Search for the cell housing the specified text and yield its [x, y] center coordinate. 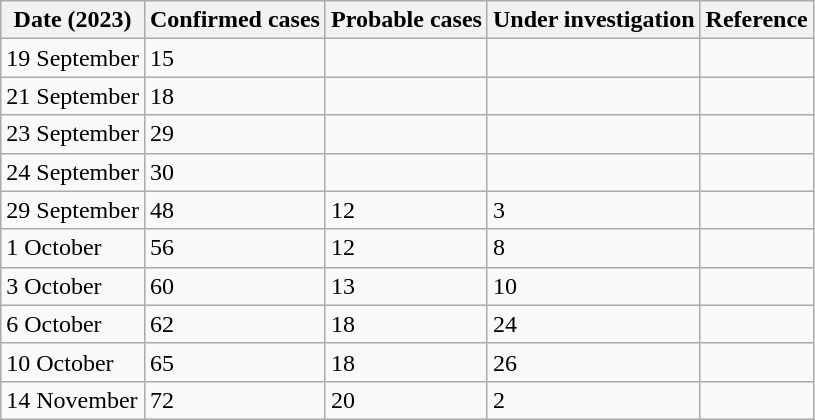
24 September [73, 172]
Date (2023) [73, 20]
29 [234, 134]
29 September [73, 210]
30 [234, 172]
48 [234, 210]
1 October [73, 248]
60 [234, 286]
6 October [73, 324]
8 [594, 248]
Probable cases [406, 20]
3 [594, 210]
23 September [73, 134]
26 [594, 362]
65 [234, 362]
24 [594, 324]
10 [594, 286]
21 September [73, 96]
3 October [73, 286]
62 [234, 324]
Reference [756, 20]
15 [234, 58]
14 November [73, 400]
Under investigation [594, 20]
Confirmed cases [234, 20]
20 [406, 400]
72 [234, 400]
56 [234, 248]
13 [406, 286]
19 September [73, 58]
10 October [73, 362]
2 [594, 400]
